Extract the [x, y] coordinate from the center of the cell holding the provided text.  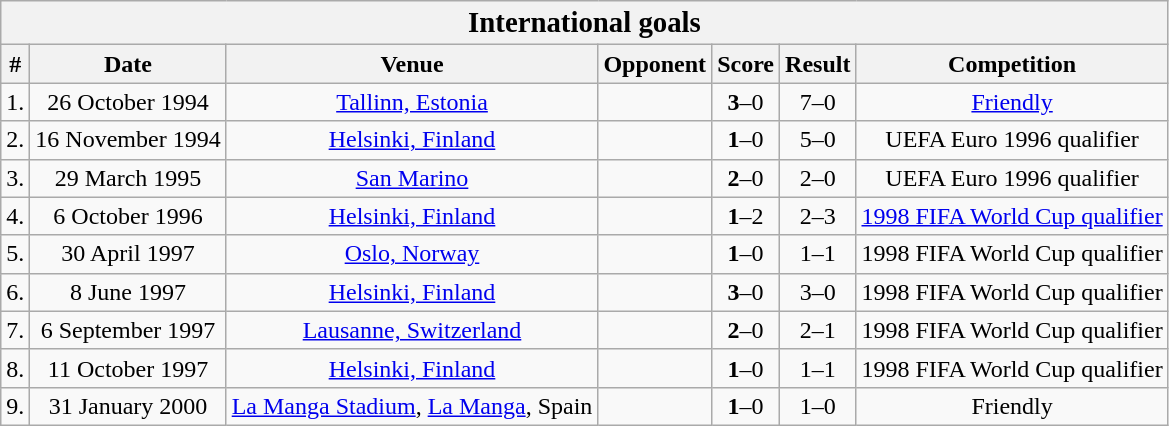
5. [16, 254]
Result [818, 64]
11 October 1997 [128, 368]
3. [16, 178]
Oslo, Norway [412, 254]
Score [746, 64]
La Manga Stadium, La Manga, Spain [412, 406]
6 October 1996 [128, 216]
2–3 [818, 216]
31 January 2000 [128, 406]
30 April 1997 [128, 254]
6 September 1997 [128, 330]
8 June 1997 [128, 292]
26 October 1994 [128, 102]
Venue [412, 64]
6. [16, 292]
Tallinn, Estonia [412, 102]
16 November 1994 [128, 140]
2. [16, 140]
1. [16, 102]
7. [16, 330]
Date [128, 64]
5–0 [818, 140]
4. [16, 216]
9. [16, 406]
San Marino [412, 178]
7–0 [818, 102]
8. [16, 368]
Lausanne, Switzerland [412, 330]
International goals [584, 23]
2–1 [818, 330]
29 March 1995 [128, 178]
# [16, 64]
1–2 [746, 216]
Competition [1012, 64]
Opponent [655, 64]
